For the text-containing cell, return its midpoint in (x, y) coordinate format. 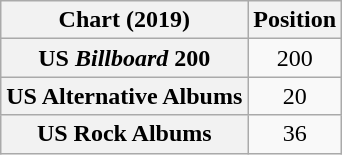
US Billboard 200 (124, 58)
36 (295, 134)
20 (295, 96)
US Rock Albums (124, 134)
Chart (2019) (124, 20)
200 (295, 58)
US Alternative Albums (124, 96)
Position (295, 20)
